Detect which cell encompasses the target text, then output its (X, Y) center coordinate. 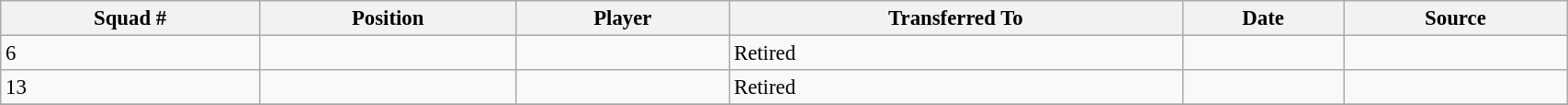
13 (130, 87)
6 (130, 53)
Squad # (130, 18)
Source (1455, 18)
Position (388, 18)
Player (623, 18)
Date (1263, 18)
Transferred To (955, 18)
